Pinpoint the cell where the given text exists, returning its [X, Y] midpoint coordinate. 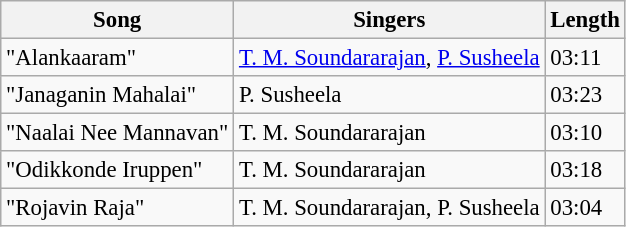
"Janaganin Mahalai" [118, 95]
Singers [390, 20]
P. Susheela [390, 95]
03:04 [585, 208]
Song [118, 20]
03:10 [585, 133]
03:11 [585, 58]
03:18 [585, 170]
"Alankaaram" [118, 58]
03:23 [585, 95]
"Rojavin Raja" [118, 208]
"Naalai Nee Mannavan" [118, 133]
Length [585, 20]
"Odikkonde Iruppen" [118, 170]
